Scan for the cell matching the given text and deliver its [x, y] coordinate at center. 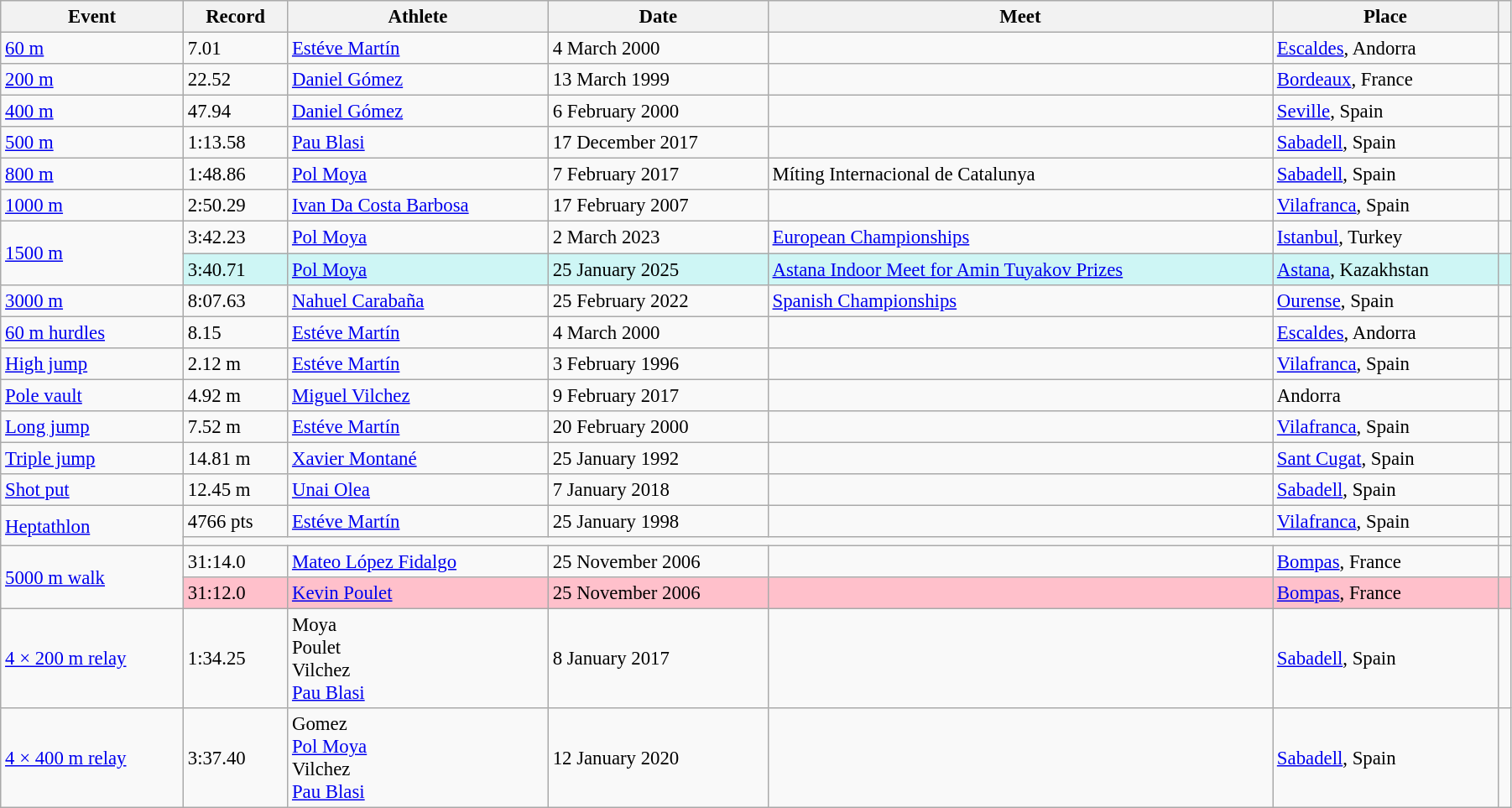
Spanish Championships [1020, 300]
800 m [92, 175]
20 February 2000 [658, 427]
200 m [92, 80]
3:37.40 [235, 758]
500 m [92, 143]
2:50.29 [235, 206]
Triple jump [92, 458]
8.15 [235, 332]
400 m [92, 112]
Astana Indoor Meet for Amin Tuyakov Prizes [1020, 269]
17 December 2017 [658, 143]
Sant Cugat, Spain [1386, 458]
Meet [1020, 17]
Date [658, 17]
25 January 1998 [658, 521]
4.92 m [235, 395]
9 February 2017 [658, 395]
2.12 m [235, 363]
Long jump [92, 427]
8:07.63 [235, 300]
7.52 m [235, 427]
Miguel Vilchez [418, 395]
31:14.0 [235, 562]
MoyaPouletVilchezPau Blasi [418, 659]
12 January 2020 [658, 758]
Andorra [1386, 395]
31:12.0 [235, 593]
European Championships [1020, 237]
Athlete [418, 17]
Ivan Da Costa Barbosa [418, 206]
Place [1386, 17]
GomezPol MoyaVilchezPau Blasi [418, 758]
Event [92, 17]
Shot put [92, 490]
14.81 m [235, 458]
7 January 2018 [658, 490]
4 × 400 m relay [92, 758]
3 February 1996 [658, 363]
25 January 1992 [658, 458]
Kevin Poulet [418, 593]
22.52 [235, 80]
1000 m [92, 206]
7 February 2017 [658, 175]
25 January 2025 [658, 269]
8 January 2017 [658, 659]
1:13.58 [235, 143]
3:40.71 [235, 269]
High jump [92, 363]
13 March 1999 [658, 80]
7.01 [235, 49]
Nahuel Carabaña [418, 300]
Bordeaux, France [1386, 80]
4 × 200 m relay [92, 659]
1500 m [92, 253]
4766 pts [235, 521]
Istanbul, Turkey [1386, 237]
Heptathlon [92, 525]
Pole vault [92, 395]
3000 m [92, 300]
6 February 2000 [658, 112]
Seville, Spain [1386, 112]
Xavier Montané [418, 458]
1:48.86 [235, 175]
Unai Olea [418, 490]
Astana, Kazakhstan [1386, 269]
2 March 2023 [658, 237]
Mateo López Fidalgo [418, 562]
25 February 2022 [658, 300]
17 February 2007 [658, 206]
5000 m walk [92, 577]
47.94 [235, 112]
Míting Internacional de Catalunya [1020, 175]
Pau Blasi [418, 143]
Ourense, Spain [1386, 300]
Record [235, 17]
12.45 m [235, 490]
60 m hurdles [92, 332]
3:42.23 [235, 237]
1:34.25 [235, 659]
60 m [92, 49]
